Find where the given text appears and provide that cell's center as [x, y] coordinate. 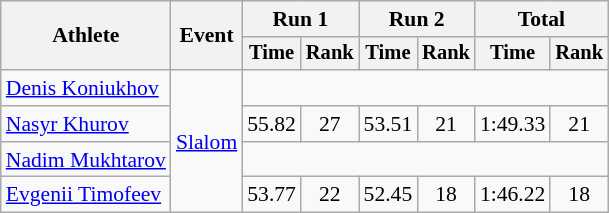
Athlete [86, 36]
Nasyr Khurov [86, 124]
53.51 [388, 124]
55.82 [272, 124]
Event [206, 36]
Slalom [206, 141]
1:49.33 [512, 124]
52.45 [388, 195]
22 [330, 195]
Denis Koniukhov [86, 88]
27 [330, 124]
1:46.22 [512, 195]
53.77 [272, 195]
Nadim Mukhtarov [86, 160]
Run 1 [300, 19]
Total [542, 19]
Run 2 [417, 19]
Evgenii Timofeev [86, 195]
